From the cell containing the given text, extract its center point as [x, y] coordinate. 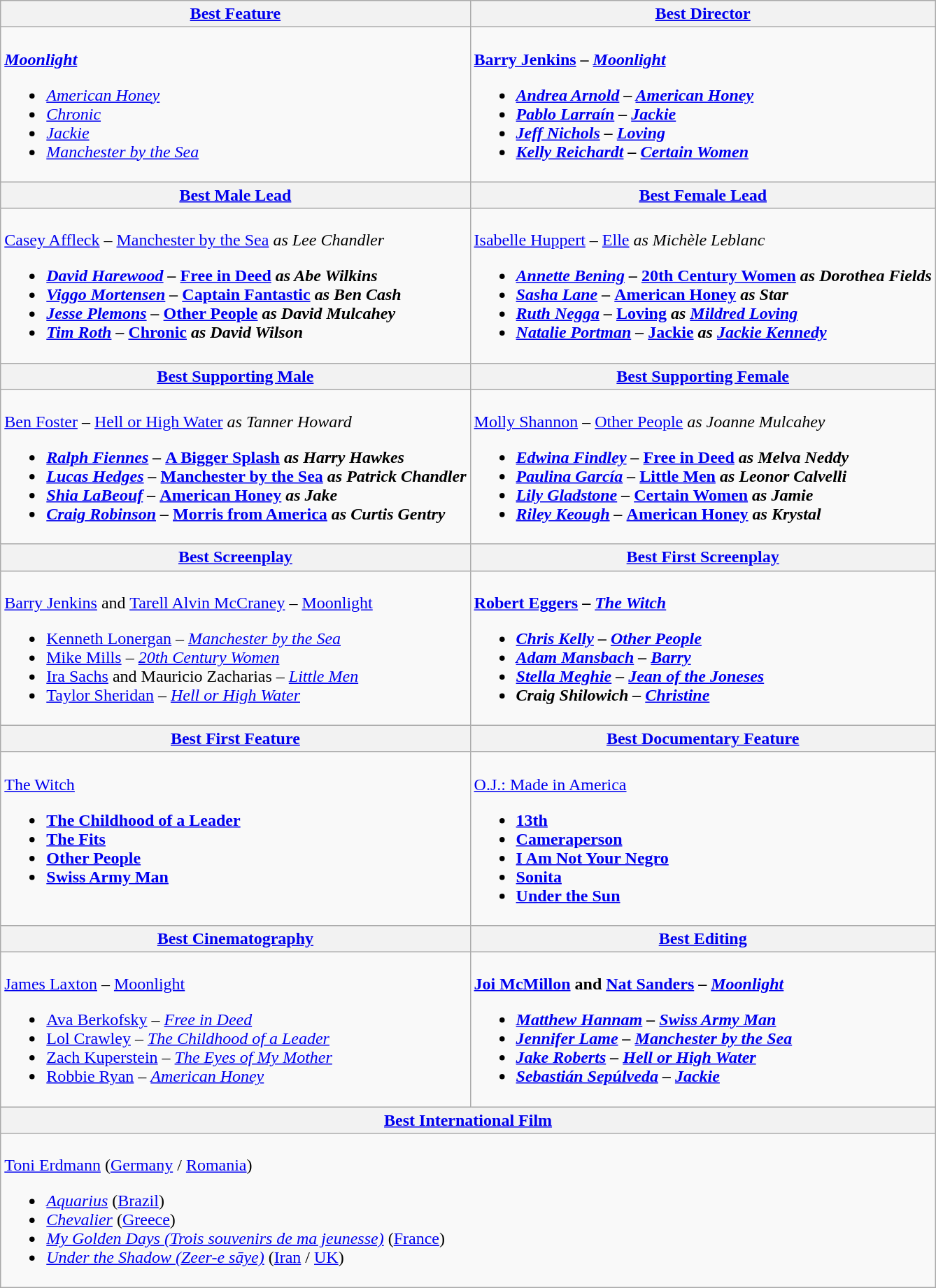
Best Supporting Male [235, 376]
Best Documentary Feature [702, 738]
Best Supporting Female [702, 376]
Best International Film [469, 1119]
O.J.: Made in America13thCamerapersonI Am Not Your NegroSonitaUnder the Sun [702, 838]
Robert Eggers – The WitchChris Kelly – Other PeopleAdam Mansbach – BarryStella Meghie – Jean of the JonesesCraig Shilowich – Christine [702, 647]
Best Male Lead [235, 195]
Best Editing [702, 938]
Best First Screenplay [702, 557]
Best Feature [235, 14]
The WitchThe Childhood of a LeaderThe FitsOther PeopleSwiss Army Man [235, 838]
Best Female Lead [702, 195]
MoonlightAmerican HoneyChronicJackieManchester by the Sea [235, 105]
Best First Feature [235, 738]
Best Director [702, 14]
Barry Jenkins – MoonlightAndrea Arnold – American HoneyPablo Larraín – JackieJeff Nichols – LovingKelly Reichardt – Certain Women [702, 105]
Best Cinematography [235, 938]
Best Screenplay [235, 557]
